From the cell containing the given text, extract its center point as (X, Y) coordinate. 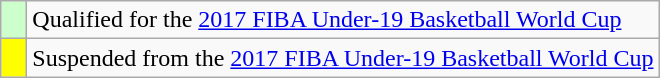
Qualified for the 2017 FIBA Under-19 Basketball World Cup (343, 20)
Suspended from the 2017 FIBA Under-19 Basketball World Cup (343, 58)
